Identify which cell holds the provided text, then report its [X, Y] central coordinate. 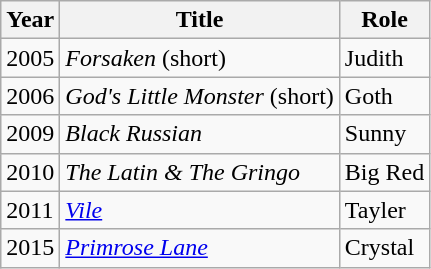
Year [30, 20]
2005 [30, 58]
Tayler [384, 210]
Title [200, 20]
Crystal [384, 248]
2010 [30, 172]
Judith [384, 58]
God's Little Monster (short) [200, 96]
2011 [30, 210]
Vile [200, 210]
2006 [30, 96]
Big Red [384, 172]
Forsaken (short) [200, 58]
Black Russian [200, 134]
The Latin & The Gringo [200, 172]
Sunny [384, 134]
2015 [30, 248]
Role [384, 20]
Primrose Lane [200, 248]
2009 [30, 134]
Goth [384, 96]
